Pinpoint the cell where the given text exists, returning its (x, y) midpoint coordinate. 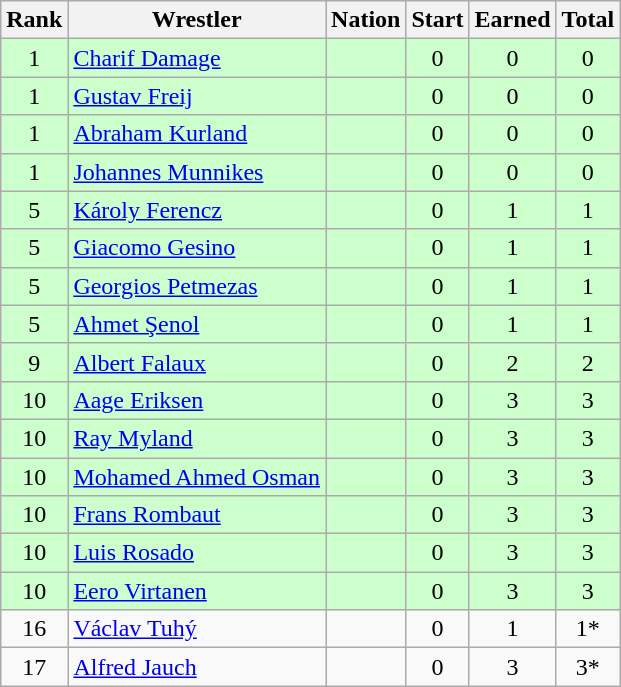
Frans Rombaut (197, 515)
Abraham Kurland (197, 134)
1* (588, 629)
Wrestler (197, 20)
Nation (366, 20)
3* (588, 667)
Ahmet Şenol (197, 324)
Alfred Jauch (197, 667)
Gustav Freij (197, 96)
Rank (34, 20)
Václav Tuhý (197, 629)
Ray Myland (197, 438)
Charif Damage (197, 58)
17 (34, 667)
Earned (512, 20)
Johannes Munnikes (197, 172)
Eero Virtanen (197, 591)
9 (34, 362)
Luis Rosado (197, 553)
Mohamed Ahmed Osman (197, 477)
Georgios Petmezas (197, 286)
Aage Eriksen (197, 400)
16 (34, 629)
Total (588, 20)
Károly Ferencz (197, 210)
Giacomo Gesino (197, 248)
Albert Falaux (197, 362)
Start (438, 20)
